Identify which cell holds the provided text, then report its [x, y] central coordinate. 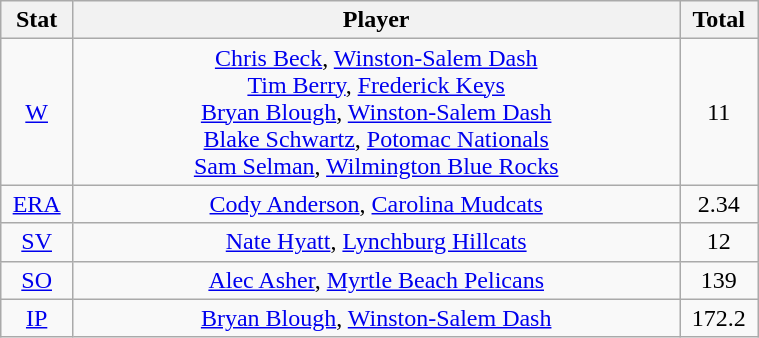
Cody Anderson, Carolina Mudcats [376, 204]
Bryan Blough, Winston-Salem Dash [376, 318]
SO [37, 280]
139 [719, 280]
Player [376, 20]
2.34 [719, 204]
Alec Asher, Myrtle Beach Pelicans [376, 280]
IP [37, 318]
12 [719, 242]
11 [719, 112]
Stat [37, 20]
Total [719, 20]
W [37, 112]
SV [37, 242]
172.2 [719, 318]
ERA [37, 204]
Nate Hyatt, Lynchburg Hillcats [376, 242]
